Capture the cell that displays the provided text and extract its [X, Y] central coordinate. 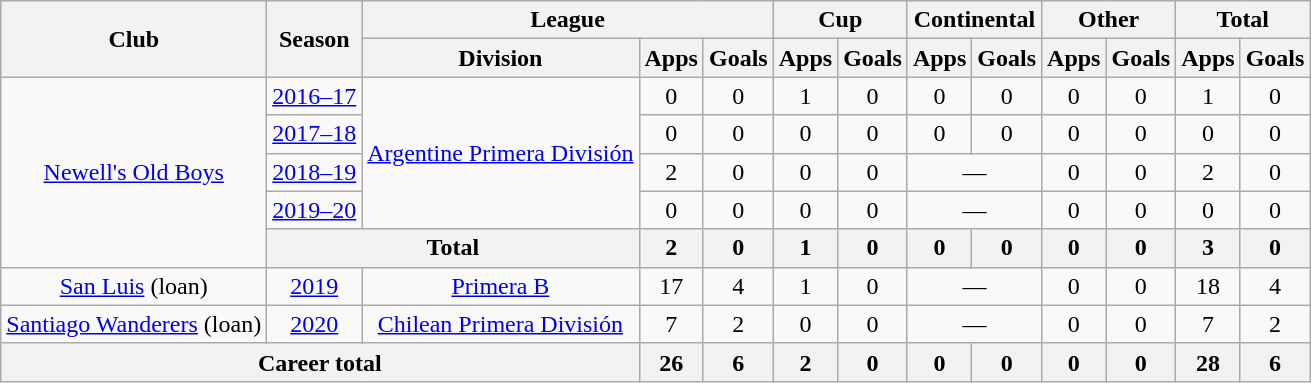
28 [1208, 362]
Division [500, 58]
2017–18 [314, 134]
Continental [974, 20]
2018–19 [314, 172]
3 [1208, 248]
San Luis (loan) [134, 286]
Career total [320, 362]
Season [314, 39]
26 [671, 362]
Santiago Wanderers (loan) [134, 324]
18 [1208, 286]
Primera B [500, 286]
Chilean Primera División [500, 324]
2019 [314, 286]
2019–20 [314, 210]
2020 [314, 324]
Newell's Old Boys [134, 172]
Other [1109, 20]
League [568, 20]
Argentine Primera División [500, 153]
17 [671, 286]
Club [134, 39]
2016–17 [314, 96]
Cup [840, 20]
